Scan for the cell matching the given text and deliver its [x, y] coordinate at center. 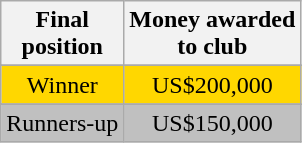
Finalposition [62, 34]
Winner [62, 85]
US$200,000 [212, 85]
US$150,000 [212, 123]
Money awardedto club [212, 34]
Runners-up [62, 123]
